For the text-containing cell, return its midpoint in (x, y) coordinate format. 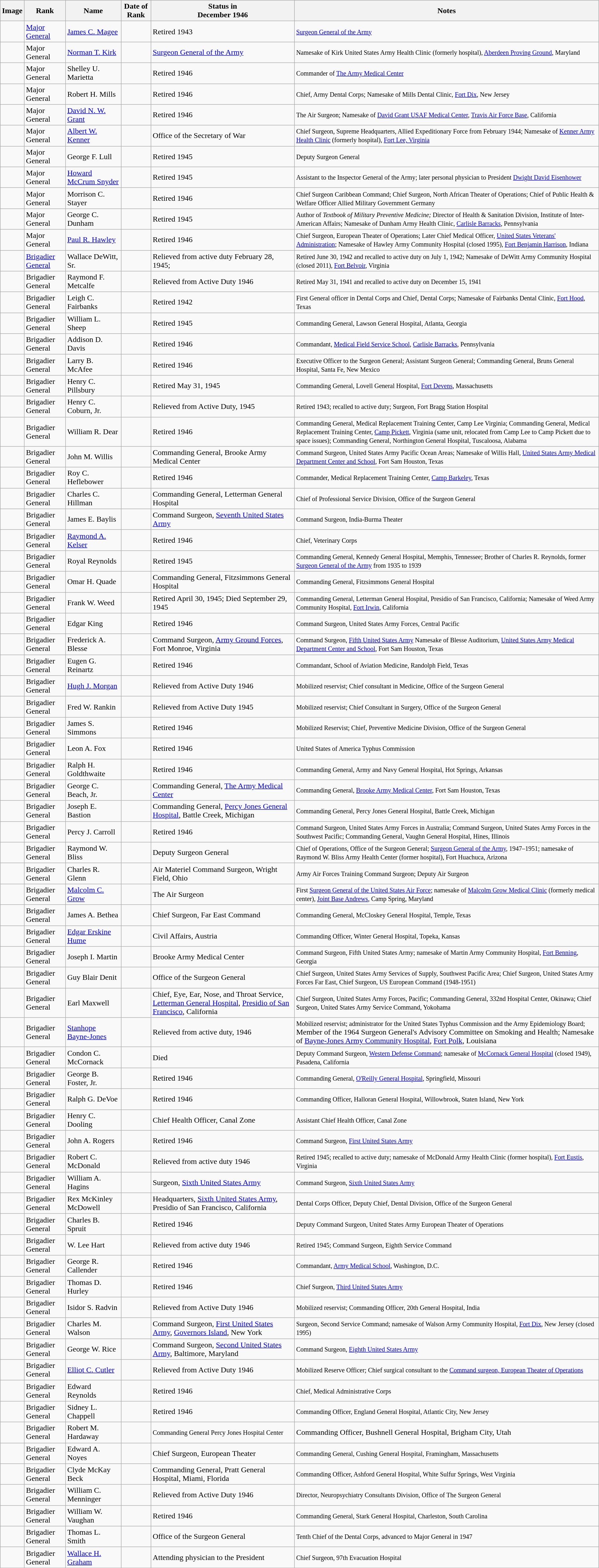
Retired May 31, 1941 and recalled to active duty on December 15, 1941 (447, 282)
Tenth Chief of the Dental Corps, advanced to Major General in 1947 (447, 1536)
Mobilized Reserve Officer; Chief surgical consultant to the Command surgeon, European Theater of Operations (447, 1370)
Omar H. Quade (93, 581)
Ralph H. Goldthwaite (93, 769)
Leigh C. Fairbanks (93, 302)
Sidney L. Chappell (93, 1411)
David N. W. Grant (93, 115)
Commanding General, O'Reilly General Hospital, Springfield, Missouri (447, 1078)
Frank W. Weed (93, 603)
Commanding General, Letterman General Hospital (223, 498)
Retired June 30, 1942 and recalled to active duty on July 1, 1942; Namesake of DeWitt Army Community Hospital (closed 2011), Fort Belvoir, Virginia (447, 261)
Robert C. McDonald (93, 1162)
Isidor S. Radvin (93, 1308)
Commandant, Medical Field Service School, Carlisle Barracks, Pennsylvania (447, 344)
Command Surgeon, First United States Army, Governors Island, New York (223, 1328)
Paul R. Hawley (93, 240)
Morrison C. Stayer (93, 198)
United States of America Typhus Commission (447, 749)
W. Lee Hart (93, 1245)
Edgar Erskine Hume (93, 936)
Executive Officer to the Surgeon General; Assistant Surgeon General; Commanding General, Bruns General Hospital, Santa Fe, New Mexico (447, 365)
Henry C. Coburn, Jr. (93, 407)
Charles C. Hillman (93, 498)
Air Materiel Command Surgeon, Wright Field, Ohio (223, 873)
Died (223, 1057)
Date of Rank (136, 11)
William L. Sheep (93, 323)
Chief Surgeon, European Theater (223, 1453)
Guy Blair Denit (93, 978)
Commanding General, Lovell General Hospital, Fort Devens, Massachusetts (447, 386)
Retired 1945; recalled to active duty; namesake of McDonald Army Health Clinic (former hospital), Fort Eustis, Virginia (447, 1162)
Brooke Army Medical Center (223, 957)
Commander of The Army Medical Center (447, 73)
Condon C. McCornack (93, 1057)
Commanding General, McCloskey General Hospital, Temple, Texas (447, 915)
George F. Lull (93, 156)
William C. Menninger (93, 1495)
Office of the Secretary of War (223, 136)
Clyde McKay Beck (93, 1474)
Retired May 31, 1945 (223, 386)
George R. Callender (93, 1265)
Command Surgeon, Second United States Army, Baltimore, Maryland (223, 1349)
William A. Hagins (93, 1182)
Assistant to the Inspector General of the Army; later personal physician to President Dwight David Eisenhower (447, 177)
Charles M. Walson (93, 1328)
Thomas L. Smith (93, 1536)
Edgar King (93, 624)
Raymond F. Metcalfe (93, 282)
Retired April 30, 1945; Died September 29, 1945 (223, 603)
Mobilized Reservist; Chief, Preventive Medicine Division, Office of the Surgeon General (447, 727)
Relieved from active duty, 1946 (223, 1032)
Surgeon, Second Service Command; namesake of Walson Army Community Hospital, Fort Dix, New Jersey (closed 1995) (447, 1328)
Addison D. Davis (93, 344)
Namesake of Kirk United States Army Health Clinic (formerly hospital), Aberdeen Proving Ground, Maryland (447, 53)
Larry B. McAfee (93, 365)
Commanding General, Brooke Army Medical Center (223, 457)
William R. Dear (93, 432)
Relieved from Active Duty, 1945 (223, 407)
Wallace H. Graham (93, 1557)
Thomas D. Hurley (93, 1287)
Relieved from Active Duty 1945 (223, 707)
Robert H. Mills (93, 94)
Robert M. Hardaway (93, 1433)
James C. Magee (93, 31)
Percy J. Carroll (93, 832)
Chief, Army Dental Corps; Namesake of Mills Dental Clinic, Fort Dix, New Jersey (447, 94)
Dental Corps Officer, Deputy Chief, Dental Division, Office of the Surgeon General (447, 1203)
Commanding General, Army and Navy General Hospital, Hot Springs, Arkansas (447, 769)
Charles R. Glenn (93, 873)
First General officer in Dental Corps and Chief, Dental Corps; Namesake of Fairbanks Dental Clinic, Fort Hood, Texas (447, 302)
Chief of Professional Service Division, Office of the Surgeon General (447, 498)
Relieved from active duty February 28, 1945; (223, 261)
Charles B. Spruit (93, 1224)
Commanding Officer, Bushnell General Hospital, Brigham City, Utah (447, 1433)
Name (93, 11)
Earl Maxwell (93, 1003)
Shelley U. Marietta (93, 73)
Roy C. Heflebower (93, 478)
Commandant, School of Aviation Medicine, Randolph Field, Texas (447, 665)
Command Surgeon, India-Burma Theater (447, 519)
Raymond W. Bliss (93, 852)
Commanding General, Brooke Army Medical Center, Fort Sam Houston, Texas (447, 790)
Fred W. Rankin (93, 707)
Command Surgeon, United States Army Forces, Central Pacific (447, 624)
James S. Simmons (93, 727)
Mobilized reservist; Chief Consultant in Surgery, Office of the Surgeon General (447, 707)
The Air Surgeon; Namesake of David Grant USAF Medical Center, Travis Air Force Base, California (447, 115)
Albert W. Kenner (93, 136)
Commandant, Army Medical School, Washington, D.C. (447, 1265)
Commanding General, Lawson General Hospital, Atlanta, Georgia (447, 323)
Chief Surgeon, 97th Evacuation Hospital (447, 1557)
Deputy Command Surgeon, Western Defense Command; namesake of McCornack General Hospital (closed 1949), Pasadena, California (447, 1057)
Commanding General, Cushing General Hospital, Framingham, Massachusetts (447, 1453)
James A. Bethea (93, 915)
Headquarters, Sixth United States Army, Presidio of San Francisco, California (223, 1203)
John A. Rogers (93, 1141)
Edward Reynolds (93, 1391)
Surgeon, Sixth United States Army (223, 1182)
Henry C. Pillsbury (93, 386)
John M. Willis (93, 457)
Retired 1945; Command Surgeon, Eighth Service Command (447, 1245)
Commanding Officer, England General Hospital, Atlantic City, New Jersey (447, 1411)
Stanhope Bayne-Jones (93, 1032)
Chief, Eye, Ear, Nose, and Throat Service, Letterman General Hospital, Presidio of San Francisco, California (223, 1003)
Joseph E. Bastion (93, 811)
Commanding Officer, Ashford General Hospital, White Sulfur Springs, West Virginia (447, 1474)
Malcolm C. Grow (93, 894)
Mobilized reservist; Chief consultant in Medicine, Office of the Surgeon General (447, 686)
Command Surgeon, Army Ground Forces, Fort Monroe, Virginia (223, 644)
Retired 1943 (223, 31)
Command Surgeon, Sixth United States Army (447, 1182)
Elliot C. Cutler (93, 1370)
Status inDecember 1946 (223, 11)
Henry C. Dooling (93, 1120)
Commanding Officer, Halloran General Hospital, Willowbrook, Staten Island, New York (447, 1099)
Joseph I. Martin (93, 957)
Civil Affairs, Austria (223, 936)
Command Surgeon, Seventh United States Army (223, 519)
Rex McKinley McDowell (93, 1203)
Chief, Veterinary Corps (447, 540)
Army Air Forces Training Command Surgeon; Deputy Air Surgeon (447, 873)
Edward A. Noyes (93, 1453)
Retired 1943; recalled to active duty; Surgeon, Fort Bragg Station Hospital (447, 407)
Commanding General, Pratt General Hospital, Miami, Florida (223, 1474)
Chief, Medical Administrative Corps (447, 1391)
Director, Neuropsychiatry Consultants Division, Office of The Surgeon General (447, 1495)
Chief Surgeon, Third United States Army (447, 1287)
Wallace DeWitt, Sr. (93, 261)
George C. Dunham (93, 219)
Commanding General Percy Jones Hospital Center (223, 1433)
Retired 1942 (223, 302)
Eugen G. Reinartz (93, 665)
Frederick A. Blesse (93, 644)
George B. Foster, Jr. (93, 1078)
Command Surgeon, Eighth United States Army (447, 1349)
Leon A. Fox (93, 749)
Command Surgeon, First United States Army (447, 1141)
Rank (45, 11)
Norman T. Kirk (93, 53)
Raymond A. Kelser (93, 540)
Command Surgeon, Fifth United States Army; namesake of Martin Army Community Hospital, Fort Benning, Georgia (447, 957)
Ralph G. DeVoe (93, 1099)
Assistant Chief Health Officer, Canal Zone (447, 1120)
Commanding General, The Army Medical Center (223, 790)
Commander, Medical Replacement Training Center, Camp Barkeley, Texas (447, 478)
James E. Baylis (93, 519)
Howard McCrum Snyder (93, 177)
Image (12, 11)
Mobilized reservist; Commanding Officer, 20th General Hospital, India (447, 1308)
Hugh J. Morgan (93, 686)
Chief Surgeon, Far East Command (223, 915)
Attending physician to the President (223, 1557)
Chief Health Officer, Canal Zone (223, 1120)
Deputy Command Surgeon, United States Army European Theater of Operations (447, 1224)
William W. Vaughan (93, 1516)
George C. Beach, Jr. (93, 790)
The Air Surgeon (223, 894)
Commanding General, Stark General Hospital, Charleston, South Carolina (447, 1516)
Notes (447, 11)
Royal Reynolds (93, 561)
Commanding Officer, Winter General Hospital, Topeka, Kansas (447, 936)
George W. Rice (93, 1349)
